Determine the (X, Y) coordinate at the center of the cell enclosing the given text.  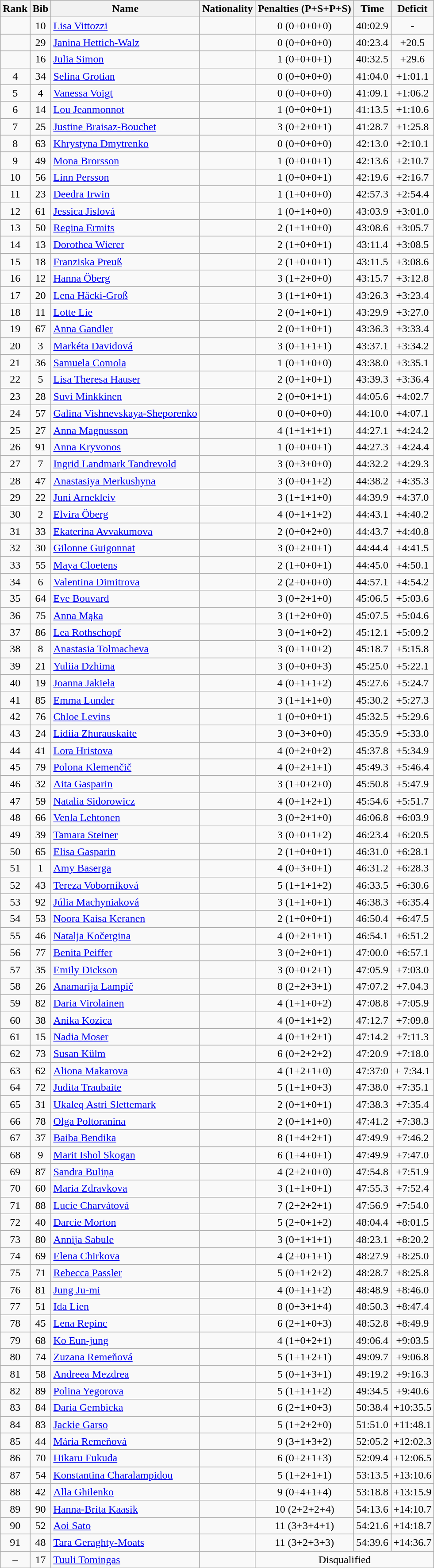
6 (0+2+2+2) (304, 1054)
Jessica Jislová (125, 211)
+14:10.7 (412, 1509)
48:27.9 (372, 1256)
+1:01.1 (412, 76)
52:09.4 (372, 1458)
42:57.3 (372, 194)
Rank (15, 9)
Eve Bouvard (125, 599)
+9:03.5 (412, 1340)
+3:33.4 (412, 329)
9 (3+1+3+2) (304, 1441)
+8:25.8 (412, 1273)
44:57.1 (372, 582)
41:13.5 (372, 110)
Susan Külm (125, 1054)
40:02.9 (372, 26)
+4:02.7 (412, 396)
+4:35.3 (412, 480)
+7:54.0 (412, 1205)
– (15, 1559)
+4:54.2 (412, 582)
+7:51.9 (412, 1172)
44:43.1 (372, 515)
49:34.5 (372, 1391)
Maria Zdravkova (125, 1189)
11 (3+3+4+1) (304, 1525)
+4:24.2 (412, 430)
Khrystyna Dmytrenko (125, 143)
Daria Virolainen (125, 1003)
44:38.2 (372, 480)
+5:47.9 (412, 784)
Natalia Sidorowicz (125, 801)
Polina Yegorova (125, 1391)
43:03.9 (372, 211)
48:23.1 (372, 1239)
4 (1+1+0+2) (304, 1003)
Anna Gandler (125, 329)
44:10.0 (372, 413)
- (412, 26)
Aoi Sato (125, 1525)
46:23.4 (372, 835)
44:32.2 (372, 464)
2 (0+0+2+0) (304, 531)
+7:18.0 (412, 1054)
+14:18.7 (412, 1525)
5 (1+1+2+1) (304, 1357)
+7:46.2 (412, 1138)
43:36.3 (372, 329)
+6:28.1 (412, 852)
Lena Häcki-Groß (125, 295)
Zuzana Remeňová (125, 1357)
44:43.7 (372, 531)
45:37.8 (372, 751)
Elvira Öberg (125, 515)
Selina Grotian (125, 76)
44:39.9 (372, 498)
Lea Rothschopf (125, 632)
43:39.3 (372, 379)
1 (1+0+0+0) (304, 194)
2 (0+0+1+1) (304, 396)
5 (2+0+1+2) (304, 1222)
Deedra Irwin (125, 194)
Ida Lien (125, 1307)
+1:06.2 (412, 93)
53:18.8 (372, 1492)
46:06.8 (372, 818)
45:27.6 (372, 683)
+9:06.8 (412, 1357)
45:32.5 (372, 716)
Nadia Moser (125, 1037)
+3:35.1 (412, 363)
+10:35.5 (412, 1408)
+7:35.1 (412, 1088)
Name (125, 9)
Emma Lunder (125, 700)
42:13.0 (372, 143)
+2:10.7 (412, 160)
Hanna Öberg (125, 279)
+5:46.4 (412, 767)
+1:25.8 (412, 127)
Mária Remeňová (125, 1441)
Janina Hettich-Walz (125, 43)
+4:41.5 (412, 548)
45:12.1 (372, 632)
Judita Traubaite (125, 1088)
+11:48.1 (412, 1425)
6 (1+4+0+1) (304, 1155)
41:28.7 (372, 127)
Franziska Preuß (125, 262)
Baiba Bendika (125, 1138)
8 (0+3+1+4) (304, 1307)
+8:25.0 (412, 1256)
48:28.7 (372, 1273)
+5:22.1 (412, 666)
5 (0+1+2+2) (304, 1273)
3 (0+0+0+3) (304, 666)
44:44.4 (372, 548)
+8:46.0 (412, 1290)
Annija Sabule (125, 1239)
Rebecca Passler (125, 1273)
54:21.6 (372, 1525)
46:33.5 (372, 885)
Disqualified (345, 1559)
Ukaleq Astri Slettemark (125, 1104)
42:13.6 (372, 160)
+7:47.0 (412, 1155)
Lou Jeanmonnot (125, 110)
+8:01.5 (412, 1222)
8 (1+4+2+1) (304, 1138)
Vanessa Voigt (125, 93)
Elisa Gasparin (125, 852)
6 (0+2+1+3) (304, 1458)
+5:34.9 (412, 751)
4 (0+3+0+1) (304, 868)
45:30.2 (372, 700)
4 (1+2+1+0) (304, 1071)
Lisa Theresa Hauser (125, 379)
47:20.9 (372, 1054)
40:23.4 (372, 43)
48:50.3 (372, 1307)
5 (1+1+0+3) (304, 1088)
+3:36.4 (412, 379)
8 (2+2+3+1) (304, 986)
Mona Brorsson (125, 160)
Anamarija Lampič (125, 986)
50:38.4 (372, 1408)
+5:29.6 (412, 716)
+4:50.1 (412, 565)
Tara Geraghty-Moats (125, 1542)
+8:47.4 (412, 1307)
+12:02.3 (412, 1441)
4 (1+0+2+1) (304, 1340)
+ 7:34.1 (412, 1071)
+6:57.1 (412, 952)
Konstantina Charalampidou (125, 1475)
54:39.6 (372, 1542)
46:31.0 (372, 852)
Markéta Davidová (125, 346)
+3:34.2 (412, 346)
Sandra Buliņa (125, 1172)
+3:23.4 (412, 295)
+5:27.3 (412, 700)
+2:16.7 (412, 177)
Olga Poltoranina (125, 1121)
5 (1+2+2+0) (304, 1425)
Time (372, 9)
Maya Cloetens (125, 565)
Anika Kozica (125, 1020)
44:05.6 (372, 396)
+3:01.0 (412, 211)
Lidiia Zhurauskaite (125, 733)
+9:40.6 (412, 1391)
47:12.7 (372, 1020)
Aita Gasparin (125, 784)
46:50.4 (372, 919)
Anastasiya Merkushyna (125, 480)
+6:28.3 (412, 868)
+4:40.2 (412, 515)
+6:35.4 (412, 902)
47:54.8 (372, 1172)
46:38.3 (372, 902)
Julia Simon (125, 59)
Juni Arnekleiv (125, 498)
+6:03.9 (412, 818)
47:38.3 (372, 1104)
+5:09.2 (412, 632)
Chloe Levins (125, 716)
+9:16.3 (412, 1374)
+12:06.5 (412, 1458)
+5:04.6 (412, 616)
Anna Kryvonos (125, 447)
Ingrid Landmark Tandrevold (125, 464)
47:41.2 (372, 1121)
1 (41, 868)
Elena Chirkova (125, 1256)
7 (2+2+2+1) (304, 1205)
Jackie Garso (125, 1425)
+8:49.9 (412, 1324)
Daria Gembicka (125, 1408)
Lucie Charvátová (125, 1205)
Tereza Voborníková (125, 885)
54:13.6 (372, 1509)
+3:12.8 (412, 279)
92 (41, 902)
Ekaterina Avvakumova (125, 531)
Ko Eun-jung (125, 1340)
+5:33.0 (412, 733)
Polona Klemenčič (125, 767)
Venla Lehtonen (125, 818)
47:00.0 (372, 952)
4 (2+2+0+0) (304, 1172)
Amy Baserga (125, 868)
49:09.7 (372, 1357)
+5:24.7 (412, 683)
47:55.3 (372, 1189)
Penalties (P+S+P+S) (304, 9)
Lisa Vittozzi (125, 26)
+2:10.1 (412, 143)
2 (1+1+0+0) (304, 228)
+6:51.2 (412, 936)
45:54.6 (372, 801)
49:06.4 (372, 1340)
+13:15.9 (412, 1492)
+29.6 (412, 59)
43:11.5 (372, 262)
43:37.1 (372, 346)
4 (0+2+0+2) (304, 751)
+2:54.4 (412, 194)
Anastasia Tolmacheva (125, 649)
+5:15.8 (412, 649)
Lora Hristova (125, 751)
51:51.0 (372, 1425)
Darcie Morton (125, 1222)
43:08.6 (372, 228)
Emily Dickson (125, 969)
45:25.0 (372, 666)
+4:07.1 (412, 413)
53:13.5 (372, 1475)
42:19.6 (372, 177)
11 (3+2+3+3) (304, 1542)
46:31.2 (372, 868)
47:37:0 (372, 1071)
Aliona Makarova (125, 1071)
Júlia Machyniaková (125, 902)
2 (0+1+1+0) (304, 1121)
Andreea Mezdrea (125, 1374)
Natalja Kočergina (125, 936)
3 (41, 346)
47:38.0 (372, 1088)
Noora Kaisa Keranen (125, 919)
47:14.2 (372, 1037)
+7:52.4 (412, 1189)
45:18.7 (372, 649)
+3:08.5 (412, 245)
Linn Persson (125, 177)
48:52.8 (372, 1324)
+7:35.4 (412, 1104)
41:04.0 (372, 76)
43:38.0 (372, 363)
Yuliia Dzhima (125, 666)
+4:24.4 (412, 447)
+13:10.6 (412, 1475)
Samuela Comola (125, 363)
9 (0+4+1+4) (304, 1492)
Lena Repinc (125, 1324)
Justine Braisaz-Bouchet (125, 127)
45:35.9 (372, 733)
Anna Mąka (125, 616)
Jung Ju-mi (125, 1290)
+14:36.7 (412, 1542)
47:05.9 (372, 969)
+4:40.8 (412, 531)
45:06.5 (372, 599)
4 (2+0+1+1) (304, 1256)
45:49.3 (372, 767)
Alla Ghilenko (125, 1492)
Deficit (412, 9)
Hikaru Fukuda (125, 1458)
+20.5 (412, 43)
+1:10.6 (412, 110)
45:50.8 (372, 784)
2 (2+0+0+0) (304, 582)
Valentina Dimitrova (125, 582)
+5:51.7 (412, 801)
49:19.2 (372, 1374)
48:48.9 (372, 1290)
+4:37.0 (412, 498)
+7.04.3 (412, 986)
41:09.1 (372, 93)
+6:30.6 (412, 885)
+3:27.0 (412, 312)
+7:05.9 (412, 1003)
5 (1+2+1+1) (304, 1475)
43:15.7 (372, 279)
Hanna-Brita Kaasik (125, 1509)
3 (0+0+2+1) (304, 969)
Joanna Jakieła (125, 683)
43:11.4 (372, 245)
52:05.2 (372, 1441)
+7:11.3 (412, 1037)
44:27.3 (372, 447)
47:56.9 (372, 1205)
Bib (41, 9)
47:07.2 (372, 986)
+7:09.8 (412, 1020)
Marit Ishol Skogan (125, 1155)
Anna Magnusson (125, 430)
4 (1+1+1+1) (304, 430)
Galina Vishnevskaya-Sheporenko (125, 413)
+3:05.7 (412, 228)
43:26.3 (372, 295)
44:27.1 (372, 430)
2 (41, 515)
+5:03.6 (412, 599)
Lotte Lie (125, 312)
Nationality (227, 9)
40:32.5 (372, 59)
44:45.0 (372, 565)
5 (0+1+3+1) (304, 1374)
Tamara Steiner (125, 835)
+8:20.2 (412, 1239)
45:07.5 (372, 616)
Gilonne Guigonnat (125, 548)
Regina Ermits (125, 228)
47:08.8 (372, 1003)
46:54.1 (372, 936)
+3:08.6 (412, 262)
48:04.4 (372, 1222)
+4:29.3 (412, 464)
+7:03.0 (412, 969)
+6:47.5 (412, 919)
Tuuli Tomingas (125, 1559)
Dorothea Wierer (125, 245)
Benita Peiffer (125, 952)
3 (1+0+2+0) (304, 784)
+6:20.5 (412, 835)
43:29.9 (372, 312)
+7:38.3 (412, 1121)
Suvi Minkkinen (125, 396)
10 (2+2+2+4) (304, 1509)
